Locate the cell with the specified text and output its (X, Y) center coordinate. 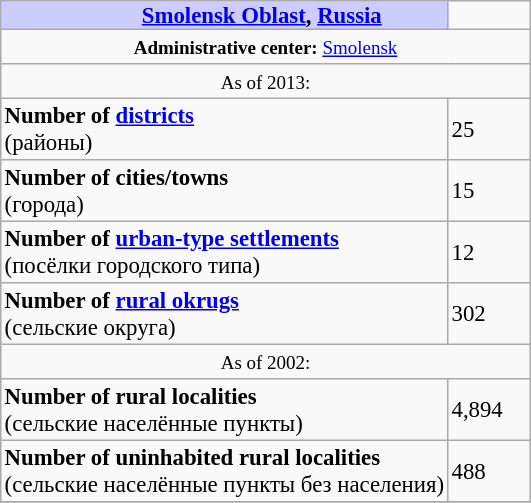
25 (489, 129)
Number of rural okrugs(сельские округа) (224, 314)
4,894 (489, 410)
12 (489, 252)
Smolensk Oblast, Russia (224, 15)
Number of cities/towns(города) (224, 191)
Number of urban-type settlements(посёлки городского типа) (224, 252)
Number of uninhabited rural localities(сельские населённые пункты без населения) (224, 471)
Number of rural localities(сельские населённые пункты) (224, 410)
As of 2013: (266, 81)
15 (489, 191)
Number of districts(районы) (224, 129)
488 (489, 471)
Administrative center: Smolensk (266, 46)
As of 2002: (266, 361)
302 (489, 314)
